Extract the [X, Y] coordinate from the center of the cell holding the provided text.  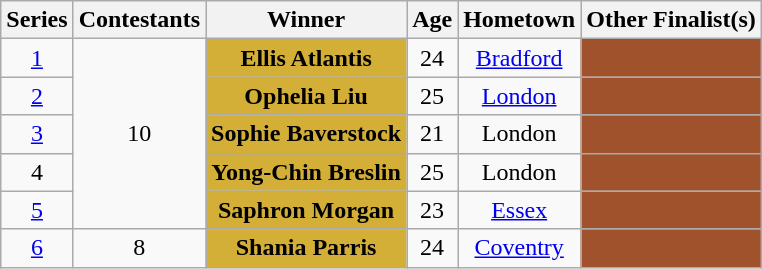
Coventry [520, 248]
8 [139, 248]
6 [37, 248]
1 [37, 58]
Hometown [520, 20]
Other Finalist(s) [672, 20]
10 [139, 134]
Winner [306, 20]
Ophelia Liu [306, 96]
Saphron Morgan [306, 210]
Yong-Chin Breslin [306, 172]
Age [432, 20]
Sophie Baverstock [306, 134]
2 [37, 96]
Ellis Atlantis [306, 58]
5 [37, 210]
Series [37, 20]
Bradford [520, 58]
Shania Parris [306, 248]
3 [37, 134]
Contestants [139, 20]
4 [37, 172]
23 [432, 210]
21 [432, 134]
Essex [520, 210]
